Determine the (X, Y) coordinate at the center of the cell enclosing the given text.  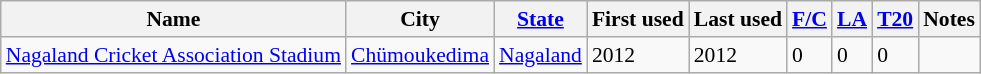
First used (638, 19)
Chümoukedima (420, 55)
City (420, 19)
Notes (949, 19)
T20 (895, 19)
F/C (810, 19)
Name (174, 19)
Nagaland (540, 55)
LA (852, 19)
State (540, 19)
Nagaland Cricket Association Stadium (174, 55)
Last used (738, 19)
